Pinpoint the cell where the given text exists, returning its (X, Y) midpoint coordinate. 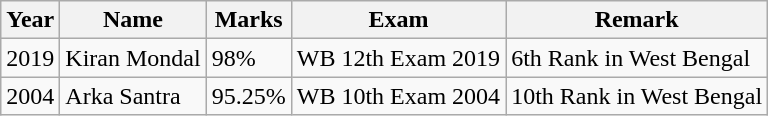
10th Rank in West Bengal (637, 96)
6th Rank in West Bengal (637, 58)
WB 10th Exam 2004 (398, 96)
Marks (248, 20)
2019 (30, 58)
98% (248, 58)
Arka Santra (133, 96)
Remark (637, 20)
Year (30, 20)
WB 12th Exam 2019 (398, 58)
2004 (30, 96)
Exam (398, 20)
95.25% (248, 96)
Name (133, 20)
Kiran Mondal (133, 58)
